Capture the cell that displays the provided text and extract its (x, y) central coordinate. 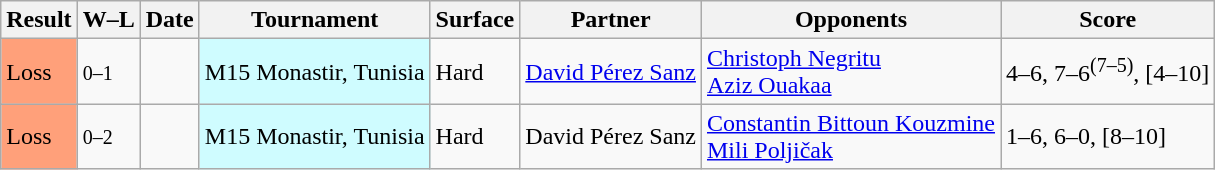
0–2 (108, 136)
Score (1108, 20)
1–6, 6–0, [8–10] (1108, 136)
Opponents (850, 20)
Christoph Negritu Aziz Ouakaa (850, 72)
Partner (611, 20)
W–L (108, 20)
Surface (475, 20)
Result (39, 20)
0–1 (108, 72)
Date (170, 20)
Constantin Bittoun Kouzmine Mili Poljičak (850, 136)
4–6, 7–6(7–5), [4–10] (1108, 72)
Tournament (314, 20)
